Search for the cell housing the specified text and yield its [X, Y] center coordinate. 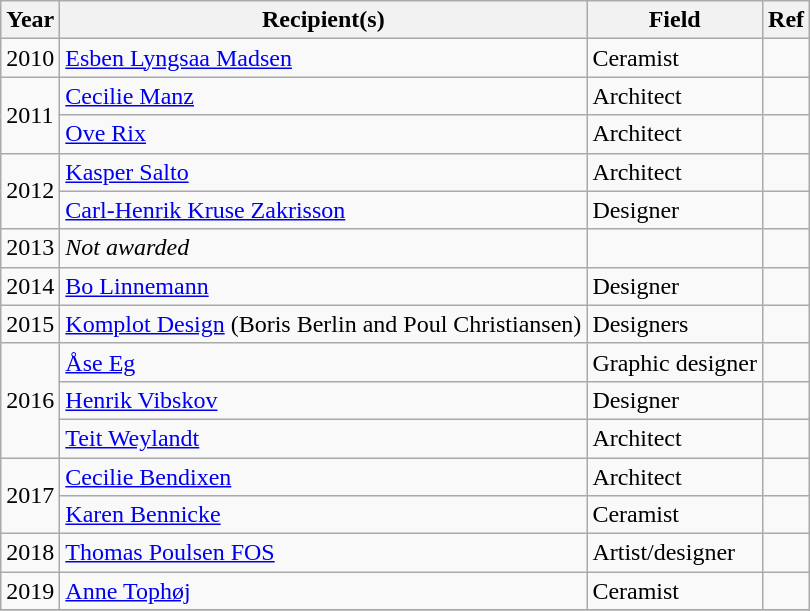
Esben Lyngsaa Madsen [324, 58]
2014 [30, 286]
2016 [30, 400]
Teit Weylandt [324, 438]
Ove Rix [324, 134]
Komplot Design (Boris Berlin and Poul Christiansen) [324, 324]
Designers [675, 324]
Cecilie Bendixen [324, 477]
Recipient(s) [324, 20]
2019 [30, 591]
Bo Linnemann [324, 286]
Anne Tophøj [324, 591]
2015 [30, 324]
Thomas Poulsen FOS [324, 553]
2011 [30, 115]
Kasper Salto [324, 172]
2013 [30, 248]
Graphic designer [675, 362]
Field [675, 20]
Åse Eg [324, 362]
Ref [786, 20]
2018 [30, 553]
2017 [30, 496]
Year [30, 20]
Henrik Vibskov [324, 400]
2012 [30, 191]
Carl-Henrik Kruse Zakrisson [324, 210]
2010 [30, 58]
Cecilie Manz [324, 96]
Karen Bennicke [324, 515]
Not awarded [324, 248]
Artist/designer [675, 553]
